Extract the [x, y] coordinate from the center of the cell holding the provided text.  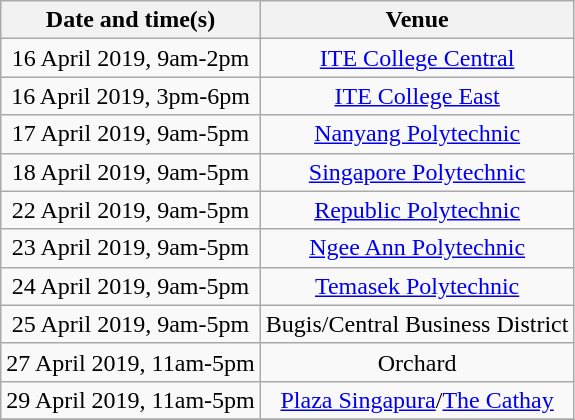
Republic Polytechnic [417, 210]
ITE College Central [417, 58]
Temasek Polytechnic [417, 286]
ITE College East [417, 96]
17 April 2019, 9am-5pm [131, 134]
Date and time(s) [131, 20]
Nanyang Polytechnic [417, 134]
25 April 2019, 9am-5pm [131, 324]
27 April 2019, 11am-5pm [131, 362]
22 April 2019, 9am-5pm [131, 210]
23 April 2019, 9am-5pm [131, 248]
Singapore Polytechnic [417, 172]
16 April 2019, 3pm-6pm [131, 96]
29 April 2019, 11am-5pm [131, 400]
16 April 2019, 9am-2pm [131, 58]
Orchard [417, 362]
18 April 2019, 9am-5pm [131, 172]
Plaza Singapura/The Cathay [417, 400]
24 April 2019, 9am-5pm [131, 286]
Venue [417, 20]
Ngee Ann Polytechnic [417, 248]
Bugis/Central Business District [417, 324]
